Return the [x, y] coordinate for the center point of the cell that contains the specified text.  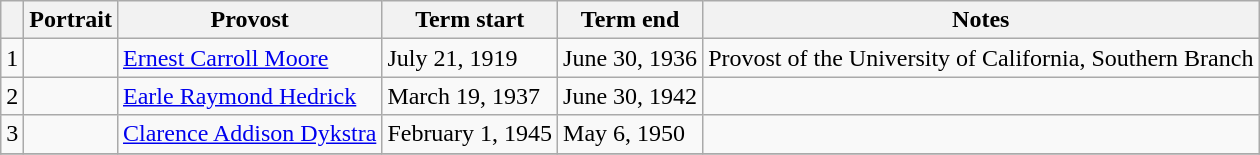
June 30, 1936 [630, 58]
Earle Raymond Hedrick [249, 96]
Term end [630, 20]
February 1, 1945 [470, 134]
Notes [981, 20]
Term start [470, 20]
July 21, 1919 [470, 58]
Provost of the University of California, Southern Branch [981, 58]
3 [12, 134]
1 [12, 58]
Clarence Addison Dykstra [249, 134]
Ernest Carroll Moore [249, 58]
May 6, 1950 [630, 134]
March 19, 1937 [470, 96]
Provost [249, 20]
2 [12, 96]
June 30, 1942 [630, 96]
Portrait [71, 20]
